Detect which cell encompasses the target text, then output its [x, y] center coordinate. 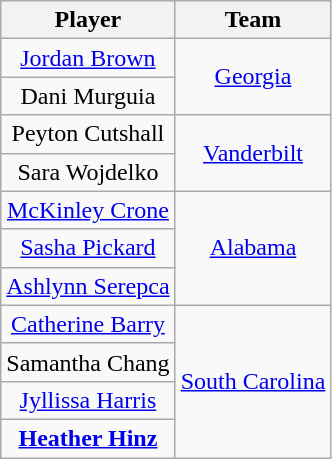
Vanderbilt [253, 153]
Alabama [253, 248]
Sasha Pickard [88, 248]
Dani Murguia [88, 96]
Samantha Chang [88, 362]
Peyton Cutshall [88, 134]
Ashlynn Serepca [88, 286]
Player [88, 20]
Jordan Brown [88, 58]
Team [253, 20]
Heather Hinz [88, 438]
Catherine Barry [88, 324]
Georgia [253, 77]
Sara Wojdelko [88, 172]
McKinley Crone [88, 210]
Jyllissa Harris [88, 400]
South Carolina [253, 381]
